Locate the cell with the specified text and output its (x, y) center coordinate. 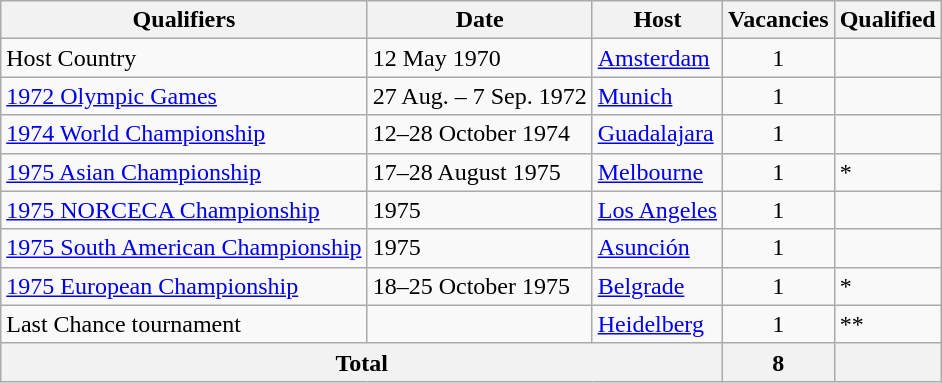
Host (657, 20)
Qualified (888, 20)
Date (480, 20)
** (888, 324)
Vacancies (779, 20)
1975 European Championship (184, 286)
Amsterdam (657, 58)
12–28 October 1974 (480, 134)
17–28 August 1975 (480, 172)
Guadalajara (657, 134)
1975 Asian Championship (184, 172)
18–25 October 1975 (480, 286)
27 Aug. – 7 Sep. 1972 (480, 96)
8 (779, 362)
Munich (657, 96)
1974 World Championship (184, 134)
1975 NORCECA Championship (184, 210)
Melbourne (657, 172)
1975 South American Championship (184, 248)
Total (362, 362)
Los Angeles (657, 210)
Heidelberg (657, 324)
Asunción (657, 248)
Belgrade (657, 286)
Qualifiers (184, 20)
Last Chance tournament (184, 324)
12 May 1970 (480, 58)
1972 Olympic Games (184, 96)
Host Country (184, 58)
